Determine the [X, Y] coordinate at the center of the cell enclosing the given text.  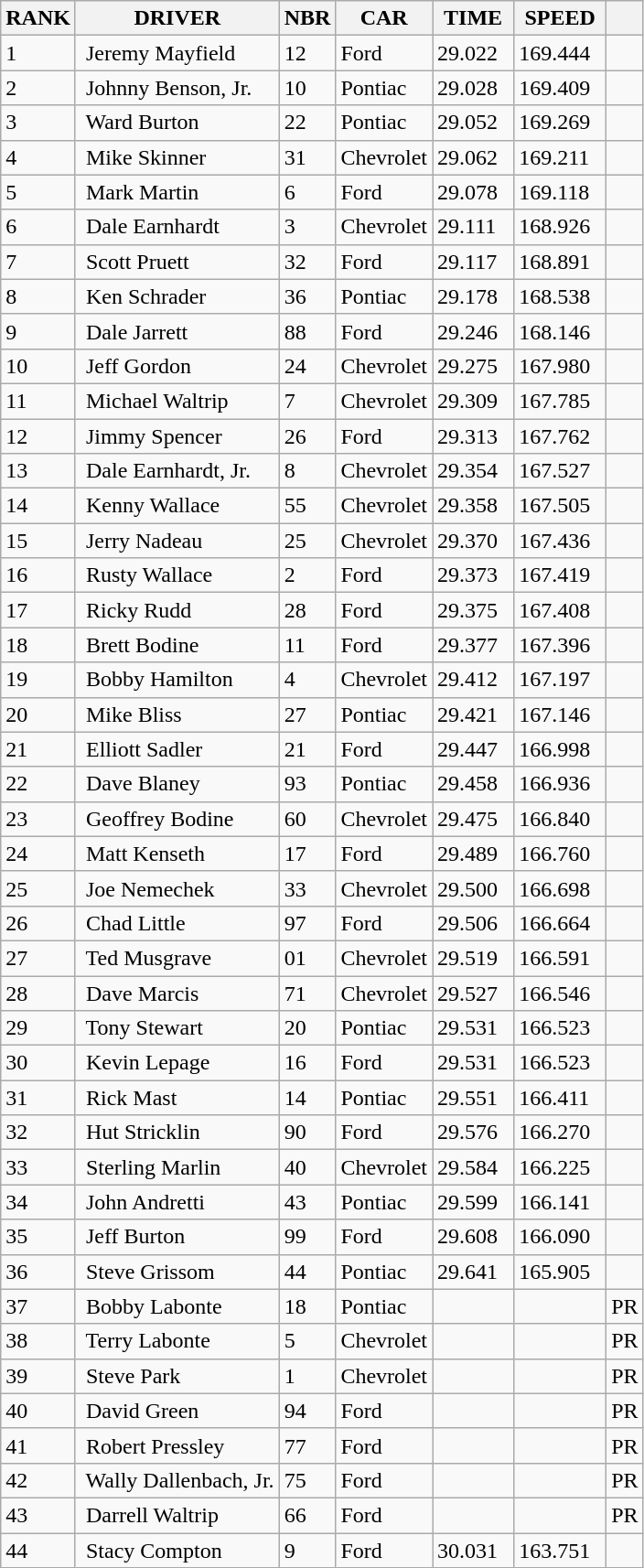
29.506 [474, 923]
168.538 [560, 296]
RANK [38, 18]
29.519 [474, 958]
29.062 [474, 157]
15 [38, 541]
Ted Musgrave [177, 958]
29.551 [474, 1098]
99 [307, 1237]
Joe Nemechek [177, 888]
166.840 [560, 819]
Mike Skinner [177, 157]
88 [307, 331]
01 [307, 958]
167.396 [560, 645]
29.641 [474, 1272]
75 [307, 1480]
Wally Dallenbach, Jr. [177, 1480]
90 [307, 1133]
29.412 [474, 680]
168.891 [560, 262]
166.998 [560, 749]
Johnny Benson, Jr. [177, 88]
167.505 [560, 506]
30.031 [474, 1551]
Hut Stricklin [177, 1133]
John Andretti [177, 1202]
13 [38, 471]
93 [307, 784]
38 [38, 1341]
29.373 [474, 575]
Jeremy Mayfield [177, 53]
167.785 [560, 401]
29.599 [474, 1202]
167.146 [560, 714]
166.225 [560, 1167]
166.090 [560, 1237]
Dale Earnhardt, Jr. [177, 471]
Steve Grissom [177, 1272]
167.197 [560, 680]
29.309 [474, 401]
41 [38, 1445]
42 [38, 1480]
29.447 [474, 749]
55 [307, 506]
Rusty Wallace [177, 575]
TIME [474, 18]
Rick Mast [177, 1098]
77 [307, 1445]
23 [38, 819]
29.377 [474, 645]
166.591 [560, 958]
29.576 [474, 1133]
29.052 [474, 123]
29.028 [474, 88]
CAR [384, 18]
Ricky Rudd [177, 610]
Dave Marcis [177, 993]
30 [38, 1063]
29.246 [474, 331]
Michael Waltrip [177, 401]
169.409 [560, 88]
Mike Bliss [177, 714]
167.762 [560, 436]
166.664 [560, 923]
19 [38, 680]
Darrell Waltrip [177, 1515]
29.313 [474, 436]
Dale Earnhardt [177, 227]
29.489 [474, 854]
Jeff Burton [177, 1237]
71 [307, 993]
166.760 [560, 854]
Terry Labonte [177, 1341]
Kevin Lepage [177, 1063]
37 [38, 1306]
167.436 [560, 541]
29.358 [474, 506]
29.500 [474, 888]
Tony Stewart [177, 1028]
Elliott Sadler [177, 749]
167.419 [560, 575]
Chad Little [177, 923]
169.269 [560, 123]
Jimmy Spencer [177, 436]
94 [307, 1411]
Geoffrey Bodine [177, 819]
Mark Martin [177, 192]
29.370 [474, 541]
Dale Jarrett [177, 331]
97 [307, 923]
29.527 [474, 993]
Ken Schrader [177, 296]
66 [307, 1515]
29.022 [474, 53]
34 [38, 1202]
163.751 [560, 1551]
29.584 [474, 1167]
Dave Blaney [177, 784]
SPEED [560, 18]
Brett Bodine [177, 645]
166.270 [560, 1133]
166.698 [560, 888]
29.078 [474, 192]
29.475 [474, 819]
165.905 [560, 1272]
29.178 [474, 296]
29 [38, 1028]
Ward Burton [177, 123]
Scott Pruett [177, 262]
168.146 [560, 331]
168.926 [560, 227]
David Green [177, 1411]
60 [307, 819]
169.211 [560, 157]
167.408 [560, 610]
29.375 [474, 610]
Steve Park [177, 1376]
Jerry Nadeau [177, 541]
Stacy Compton [177, 1551]
166.936 [560, 784]
Jeff Gordon [177, 366]
29.117 [474, 262]
29.275 [474, 366]
Bobby Hamilton [177, 680]
29.421 [474, 714]
39 [38, 1376]
167.980 [560, 366]
169.118 [560, 192]
Kenny Wallace [177, 506]
NBR [307, 18]
166.411 [560, 1098]
167.527 [560, 471]
Bobby Labonte [177, 1306]
DRIVER [177, 18]
Sterling Marlin [177, 1167]
169.444 [560, 53]
166.546 [560, 993]
29.458 [474, 784]
166.141 [560, 1202]
Matt Kenseth [177, 854]
Robert Pressley [177, 1445]
29.354 [474, 471]
29.608 [474, 1237]
29.111 [474, 227]
35 [38, 1237]
